Return the (x, y) coordinate for the center point of the cell that contains the specified text.  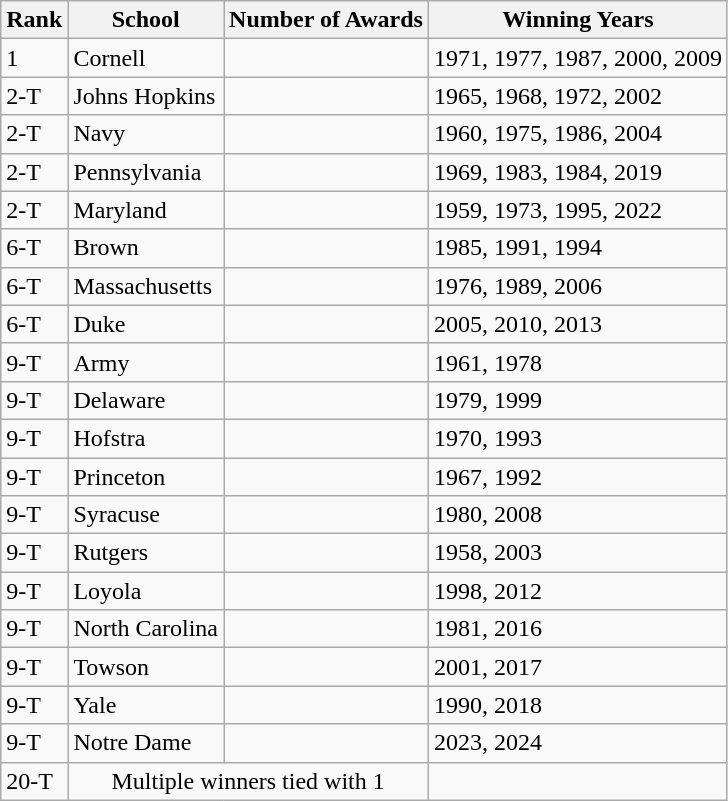
Rutgers (146, 553)
1958, 2003 (578, 553)
Massachusetts (146, 286)
Syracuse (146, 515)
1965, 1968, 1972, 2002 (578, 96)
2023, 2024 (578, 743)
1971, 1977, 1987, 2000, 2009 (578, 58)
Number of Awards (326, 20)
Hofstra (146, 438)
Pennsylvania (146, 172)
1967, 1992 (578, 477)
1998, 2012 (578, 591)
North Carolina (146, 629)
2005, 2010, 2013 (578, 324)
Towson (146, 667)
1985, 1991, 1994 (578, 248)
1969, 1983, 1984, 2019 (578, 172)
Rank (34, 20)
1961, 1978 (578, 362)
Princeton (146, 477)
Loyola (146, 591)
Cornell (146, 58)
1981, 2016 (578, 629)
1976, 1989, 2006 (578, 286)
Delaware (146, 400)
2001, 2017 (578, 667)
Duke (146, 324)
Yale (146, 705)
1980, 2008 (578, 515)
1990, 2018 (578, 705)
1979, 1999 (578, 400)
1959, 1973, 1995, 2022 (578, 210)
Maryland (146, 210)
1970, 1993 (578, 438)
Notre Dame (146, 743)
Navy (146, 134)
Army (146, 362)
Johns Hopkins (146, 96)
Winning Years (578, 20)
Brown (146, 248)
1 (34, 58)
School (146, 20)
1960, 1975, 1986, 2004 (578, 134)
20-T (34, 781)
Multiple winners tied with 1 (248, 781)
